Determine the [X, Y] coordinate at the center of the cell enclosing the given text.  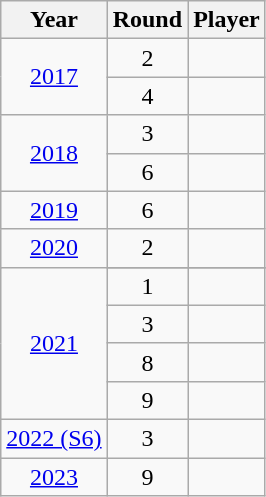
2023 [54, 477]
Player [227, 20]
2019 [54, 210]
Round [147, 20]
2017 [54, 77]
2021 [54, 343]
2018 [54, 153]
4 [147, 96]
1 [147, 286]
Year [54, 20]
2022 (S6) [54, 438]
8 [147, 362]
2020 [54, 248]
